Detect which cell encompasses the target text, then output its [x, y] center coordinate. 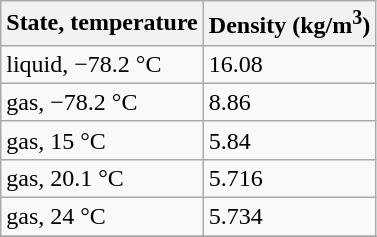
liquid, −78.2 °C [102, 64]
gas, −78.2 °C [102, 102]
5.716 [289, 178]
gas, 15 °C [102, 140]
gas, 24 °C [102, 217]
State, temperature [102, 24]
5.84 [289, 140]
16.08 [289, 64]
8.86 [289, 102]
Density (kg/m3) [289, 24]
gas, 20.1 °C [102, 178]
5.734 [289, 217]
